Extract the (x, y) coordinate from the center of the cell holding the provided text.  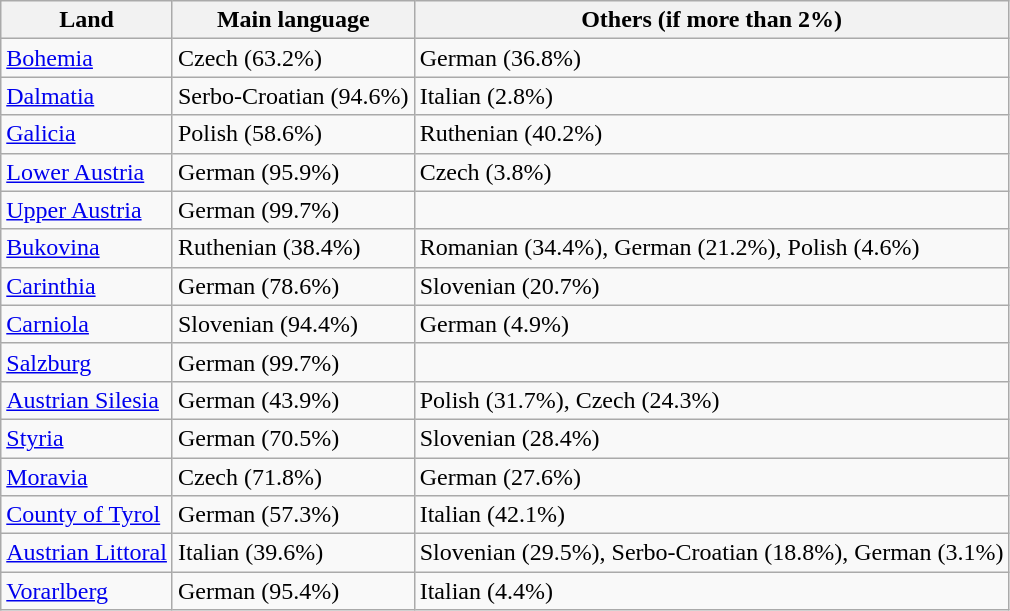
Serbo-Croatian (94.6%) (293, 96)
Upper Austria (87, 210)
German (43.9%) (293, 400)
Czech (63.2%) (293, 58)
County of Tyrol (87, 515)
Czech (71.8%) (293, 477)
Austrian Littoral (87, 553)
Bukovina (87, 248)
Dalmatia (87, 96)
Italian (42.1%) (712, 515)
German (27.6%) (712, 477)
Salzburg (87, 362)
German (78.6%) (293, 286)
Moravia (87, 477)
Carinthia (87, 286)
German (70.5%) (293, 438)
German (4.9%) (712, 324)
Styria (87, 438)
Lower Austria (87, 172)
Slovenian (20.7%) (712, 286)
German (95.9%) (293, 172)
Slovenian (29.5%), Serbo-Croatian (18.8%), German (3.1%) (712, 553)
Ruthenian (40.2%) (712, 134)
Slovenian (28.4%) (712, 438)
Italian (4.4%) (712, 591)
Carniola (87, 324)
Austrian Silesia (87, 400)
Main language (293, 20)
Czech (3.8%) (712, 172)
Others (if more than 2%) (712, 20)
Ruthenian (38.4%) (293, 248)
German (95.4%) (293, 591)
Romanian (34.4%), German (21.2%), Polish (4.6%) (712, 248)
Bohemia (87, 58)
German (36.8%) (712, 58)
Galicia (87, 134)
Land (87, 20)
Italian (2.8%) (712, 96)
Slovenian (94.4%) (293, 324)
Vorarlberg (87, 591)
Italian (39.6%) (293, 553)
Polish (58.6%) (293, 134)
Polish (31.7%), Czech (24.3%) (712, 400)
German (57.3%) (293, 515)
